Provide the [x, y] coordinate of the cell's center where the given text is located.  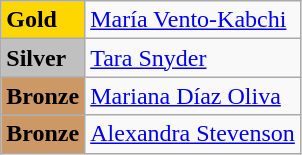
María Vento-Kabchi [193, 20]
Silver [43, 58]
Tara Snyder [193, 58]
Mariana Díaz Oliva [193, 96]
Alexandra Stevenson [193, 134]
Gold [43, 20]
